Capture the cell that displays the provided text and extract its [X, Y] central coordinate. 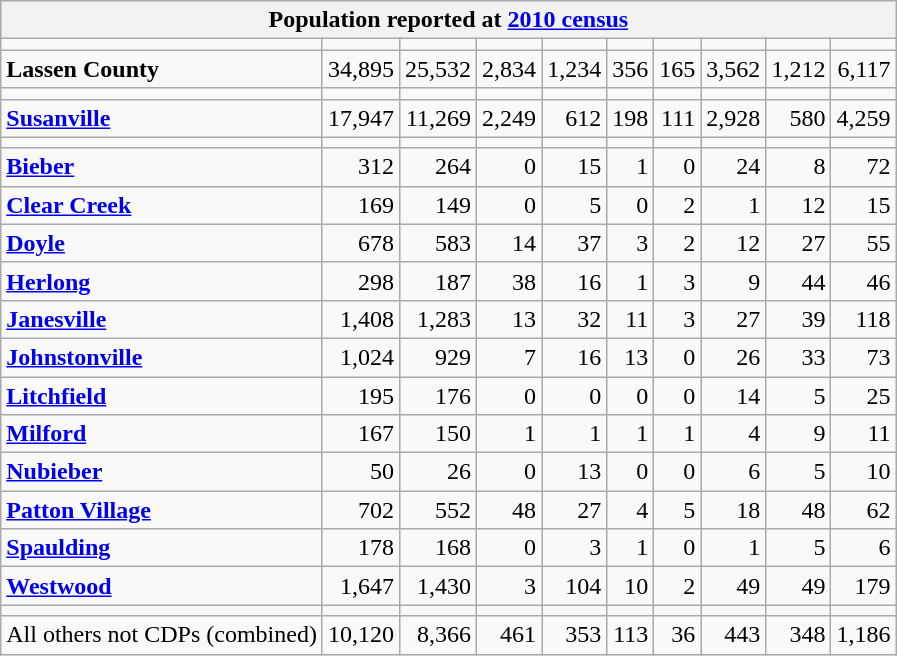
176 [438, 395]
1,647 [360, 586]
33 [798, 357]
Milford [162, 434]
73 [864, 357]
678 [360, 243]
1,408 [360, 319]
118 [864, 319]
18 [734, 510]
356 [630, 69]
264 [438, 167]
3,562 [734, 69]
24 [734, 167]
583 [438, 243]
Janesville [162, 319]
580 [798, 118]
46 [864, 281]
Doyle [162, 243]
702 [360, 510]
50 [360, 472]
1,024 [360, 357]
55 [864, 243]
Westwood [162, 586]
25,532 [438, 69]
150 [438, 434]
38 [510, 281]
Nubieber [162, 472]
11,269 [438, 118]
312 [360, 167]
113 [630, 635]
552 [438, 510]
4,259 [864, 118]
6,117 [864, 69]
39 [798, 319]
Litchfield [162, 395]
149 [438, 205]
1,234 [574, 69]
111 [678, 118]
36 [678, 635]
8,366 [438, 635]
929 [438, 357]
1,283 [438, 319]
Bieber [162, 167]
72 [864, 167]
7 [510, 357]
All others not CDPs (combined) [162, 635]
2,834 [510, 69]
34,895 [360, 69]
1,212 [798, 69]
1,186 [864, 635]
612 [574, 118]
298 [360, 281]
Population reported at 2010 census [448, 20]
Spaulding [162, 548]
Johnstonville [162, 357]
168 [438, 548]
25 [864, 395]
Herlong [162, 281]
198 [630, 118]
461 [510, 635]
353 [574, 635]
167 [360, 434]
178 [360, 548]
165 [678, 69]
179 [864, 586]
195 [360, 395]
44 [798, 281]
Clear Creek [162, 205]
Lassen County [162, 69]
2,249 [510, 118]
17,947 [360, 118]
348 [798, 635]
8 [798, 167]
32 [574, 319]
169 [360, 205]
1,430 [438, 586]
10,120 [360, 635]
187 [438, 281]
62 [864, 510]
Patton Village [162, 510]
Susanville [162, 118]
2,928 [734, 118]
37 [574, 243]
443 [734, 635]
104 [574, 586]
